Return [X, Y] of the center of cell containing provided text 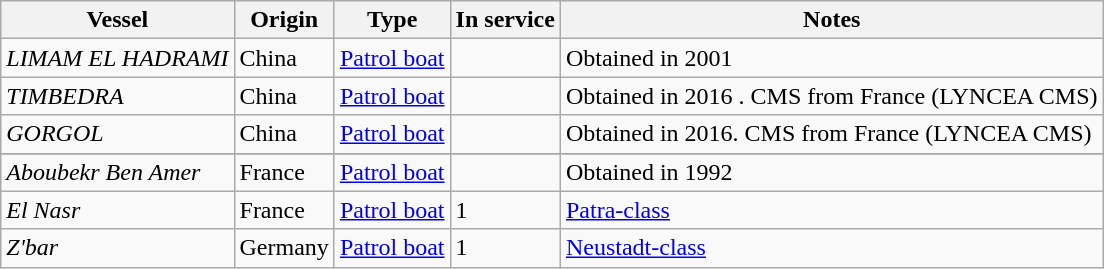
El Nasr [118, 210]
Origin [284, 20]
Notes [832, 20]
In service [505, 20]
Patra-class [832, 210]
Obtained in 1992 [832, 172]
Germany [284, 248]
Z'bar [118, 248]
GORGOL [118, 134]
LIMAM EL HADRAMI [118, 58]
Obtained in 2016. CMS from France (LYNCEA CMS) [832, 134]
Obtained in 2016 . CMS from France (LYNCEA CMS) [832, 96]
TIMBEDRA [118, 96]
Obtained in 2001 [832, 58]
Vessel [118, 20]
Neustadt-class [832, 248]
Type [392, 20]
Aboubekr Ben Amer [118, 172]
